Extract the [X, Y] coordinate from the center of the cell holding the provided text.  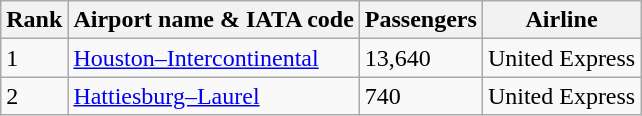
Passengers [420, 20]
1 [34, 58]
740 [420, 96]
Hattiesburg–Laurel [214, 96]
13,640 [420, 58]
Rank [34, 20]
Airport name & IATA code [214, 20]
2 [34, 96]
Airline [561, 20]
Houston–Intercontinental [214, 58]
